Scan for the cell matching the given text and deliver its (x, y) coordinate at center. 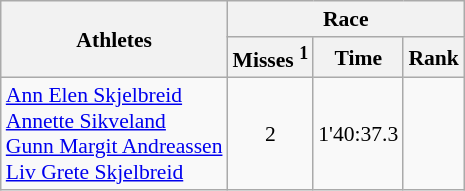
Athletes (114, 40)
Ann Elen SkjelbreidAnnette SikvelandGunn Margit AndreassenLiv Grete Skjelbreid (114, 134)
2 (271, 134)
1'40:37.3 (358, 134)
Rank (434, 58)
Misses 1 (271, 58)
Race (346, 19)
Time (358, 58)
